For the text-containing cell, return its midpoint in [x, y] coordinate format. 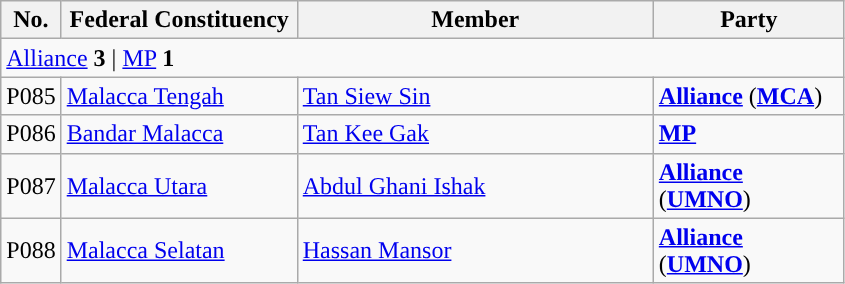
No. [31, 20]
P085 [31, 96]
Hassan Mansor [475, 250]
Tan Kee Gak [475, 134]
Alliance 3 | MP 1 [423, 58]
P087 [31, 186]
Party [748, 20]
Tan Siew Sin [475, 96]
Malacca Utara [179, 186]
P088 [31, 250]
Malacca Selatan [179, 250]
Federal Constituency [179, 20]
Alliance (MCA) [748, 96]
Member [475, 20]
Malacca Tengah [179, 96]
Bandar Malacca [179, 134]
P086 [31, 134]
Abdul Ghani Ishak [475, 186]
MP [748, 134]
